Return the [x, y] coordinate for the center point of the cell that contains the specified text.  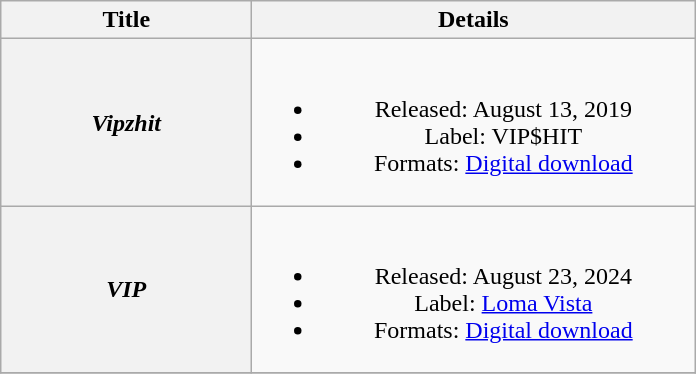
Details [474, 20]
Released: August 13, 2019Label: VIP$HITFormats: Digital download [474, 122]
VIP [126, 290]
Title [126, 20]
Released: August 23, 2024Label: Loma VistaFormats: Digital download [474, 290]
Vipzhit [126, 122]
